Pinpoint the cell where the given text exists, returning its (x, y) midpoint coordinate. 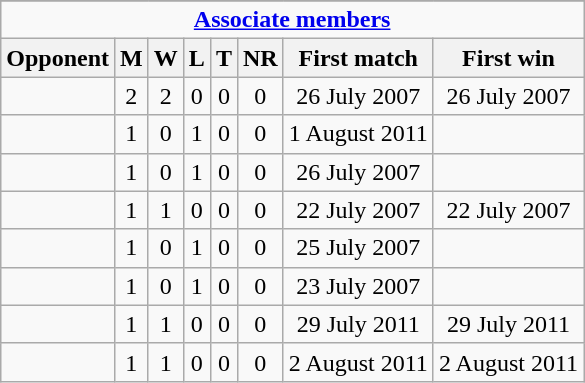
W (166, 58)
25 July 2007 (358, 248)
23 July 2007 (358, 286)
First match (358, 58)
L (196, 58)
T (224, 58)
M (132, 58)
First win (508, 58)
NR (260, 58)
Opponent (58, 58)
Associate members (292, 20)
1 August 2011 (358, 134)
